Pinpoint the cell where the given text exists, returning its (X, Y) midpoint coordinate. 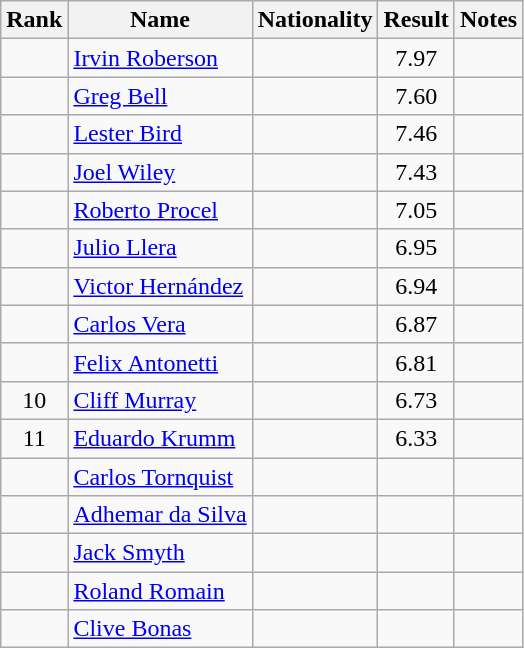
Adhemar da Silva (160, 515)
6.81 (416, 362)
7.46 (416, 134)
Nationality (315, 20)
Victor Hernández (160, 286)
Roberto Procel (160, 210)
6.87 (416, 324)
Felix Antonetti (160, 362)
Eduardo Krumm (160, 438)
Jack Smyth (160, 553)
7.60 (416, 96)
Greg Bell (160, 96)
Joel Wiley (160, 172)
7.43 (416, 172)
11 (34, 438)
Name (160, 20)
6.94 (416, 286)
7.97 (416, 58)
6.95 (416, 248)
Result (416, 20)
Lester Bird (160, 134)
Irvin Roberson (160, 58)
6.73 (416, 400)
Clive Bonas (160, 629)
10 (34, 400)
Cliff Murray (160, 400)
Carlos Tornquist (160, 477)
6.33 (416, 438)
Notes (488, 20)
Carlos Vera (160, 324)
7.05 (416, 210)
Roland Romain (160, 591)
Julio Llera (160, 248)
Rank (34, 20)
